From the cell containing the given text, extract its center point as (X, Y) coordinate. 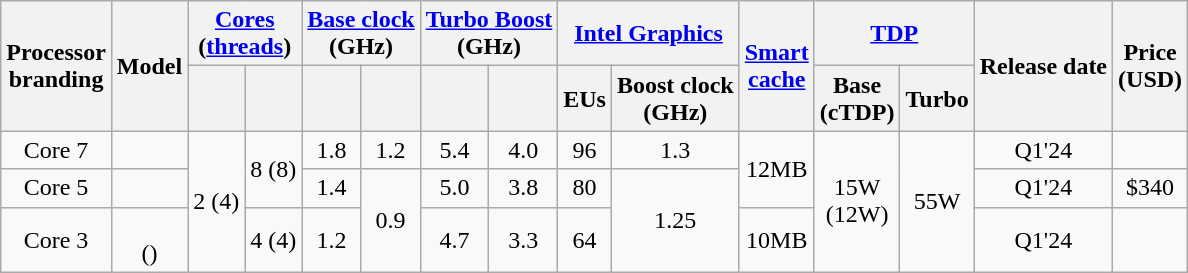
80 (585, 188)
() (149, 240)
5.4 (454, 150)
Core 3 (56, 240)
Smartcache (776, 66)
1.3 (675, 150)
8 (8) (274, 169)
Boost clock(GHz) (675, 98)
Base clock(GHz) (361, 34)
4.7 (454, 240)
Core 7 (56, 150)
55W (937, 202)
Processorbranding (56, 66)
12MB (776, 169)
Turbo Boost(GHz) (489, 34)
96 (585, 150)
Turbo (937, 98)
2 (4) (216, 202)
0.9 (390, 220)
15W(12W) (857, 202)
3.3 (524, 240)
Price (USD) (1150, 66)
Cores(threads) (245, 34)
3.8 (524, 188)
5.0 (454, 188)
Intel Graphics (648, 34)
Base(cTDP) (857, 98)
Model (149, 66)
64 (585, 240)
4 (4) (274, 240)
TDP (894, 34)
$340 (1150, 188)
EUs (585, 98)
1.4 (332, 188)
10MB (776, 240)
Core 5 (56, 188)
4.0 (524, 150)
1.25 (675, 220)
1.8 (332, 150)
Release date (1043, 66)
